Identify which cell holds the provided text, then report its (x, y) central coordinate. 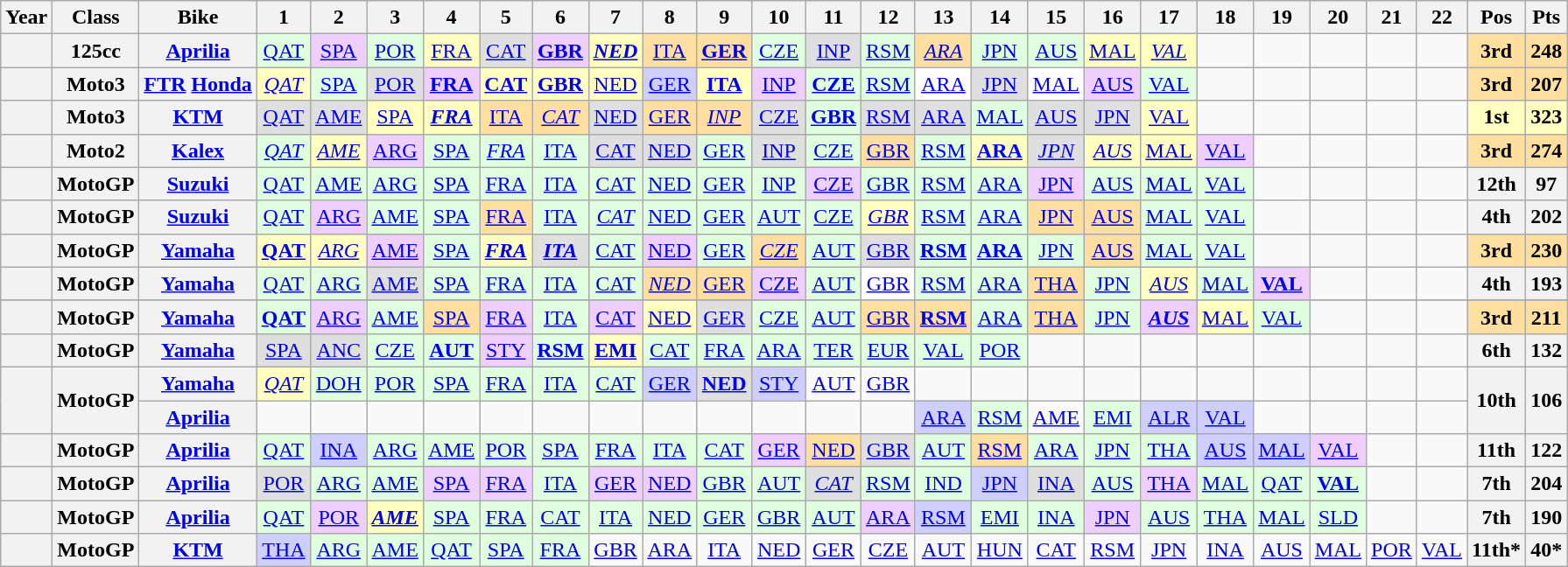
Moto2 (96, 150)
Pts (1546, 17)
9 (725, 17)
Kalex (198, 150)
106 (1546, 400)
274 (1546, 150)
5 (506, 17)
248 (1546, 51)
6th (1497, 350)
230 (1546, 250)
1st (1497, 117)
17 (1169, 17)
HUN (1000, 550)
190 (1546, 517)
20 (1338, 17)
11 (833, 17)
211 (1546, 317)
ANC (339, 350)
16 (1112, 17)
15 (1056, 17)
TER (833, 350)
122 (1546, 451)
132 (1546, 350)
11th (1497, 451)
21 (1392, 17)
207 (1546, 84)
40* (1546, 550)
14 (1000, 17)
4 (451, 17)
Bike (198, 17)
FTR Honda (198, 84)
Class (96, 17)
SLD (1338, 517)
DOH (339, 383)
ALR (1169, 417)
3 (395, 17)
97 (1546, 184)
19 (1282, 17)
1 (284, 17)
10 (779, 17)
8 (670, 17)
IND (943, 484)
EUR (889, 350)
7 (615, 17)
2 (339, 17)
323 (1546, 117)
12th (1497, 184)
22 (1441, 17)
13 (943, 17)
202 (1546, 217)
125cc (96, 51)
11th* (1497, 550)
12 (889, 17)
Pos (1497, 17)
Year (26, 17)
204 (1546, 484)
10th (1497, 400)
6 (560, 17)
18 (1225, 17)
193 (1546, 283)
